Return (x, y) of the center of cell containing provided text 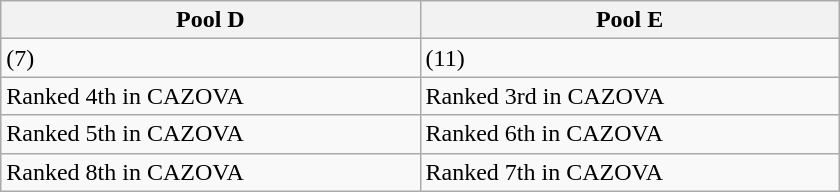
(11) (630, 58)
Ranked 7th in CAZOVA (630, 172)
Ranked 4th in CAZOVA (210, 96)
Ranked 6th in CAZOVA (630, 134)
Pool E (630, 20)
(7) (210, 58)
Ranked 3rd in CAZOVA (630, 96)
Ranked 8th in CAZOVA (210, 172)
Ranked 5th in CAZOVA (210, 134)
Pool D (210, 20)
